Provide the (x, y) coordinate of the cell's center where the given text is located.  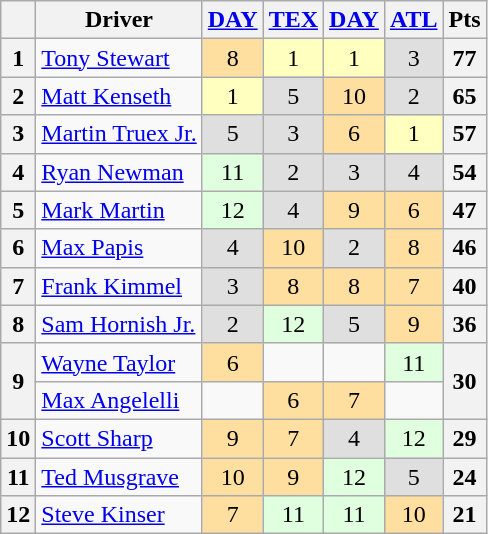
Sam Hornish Jr. (119, 324)
77 (464, 58)
40 (464, 286)
24 (464, 477)
Driver (119, 20)
54 (464, 172)
TEX (293, 20)
30 (464, 381)
Frank Kimmel (119, 286)
Tony Stewart (119, 58)
Matt Kenseth (119, 96)
21 (464, 515)
ATL (414, 20)
Scott Sharp (119, 438)
Max Angelelli (119, 400)
Ted Musgrave (119, 477)
Steve Kinser (119, 515)
Pts (464, 20)
Max Papis (119, 248)
Martin Truex Jr. (119, 134)
36 (464, 324)
57 (464, 134)
Mark Martin (119, 210)
29 (464, 438)
Wayne Taylor (119, 362)
65 (464, 96)
47 (464, 210)
Ryan Newman (119, 172)
46 (464, 248)
